Find where the given text appears and provide that cell's center as [X, Y] coordinate. 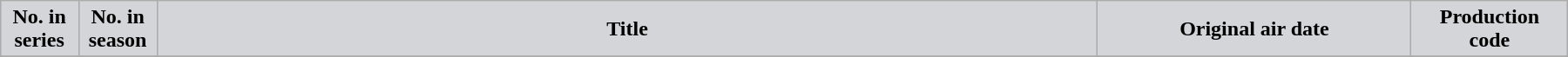
No. inseason [118, 29]
Original air date [1254, 29]
No. inseries [39, 29]
Title [627, 29]
Productioncode [1490, 29]
